Provide the (x, y) coordinate of the cell's center where the given text is located.  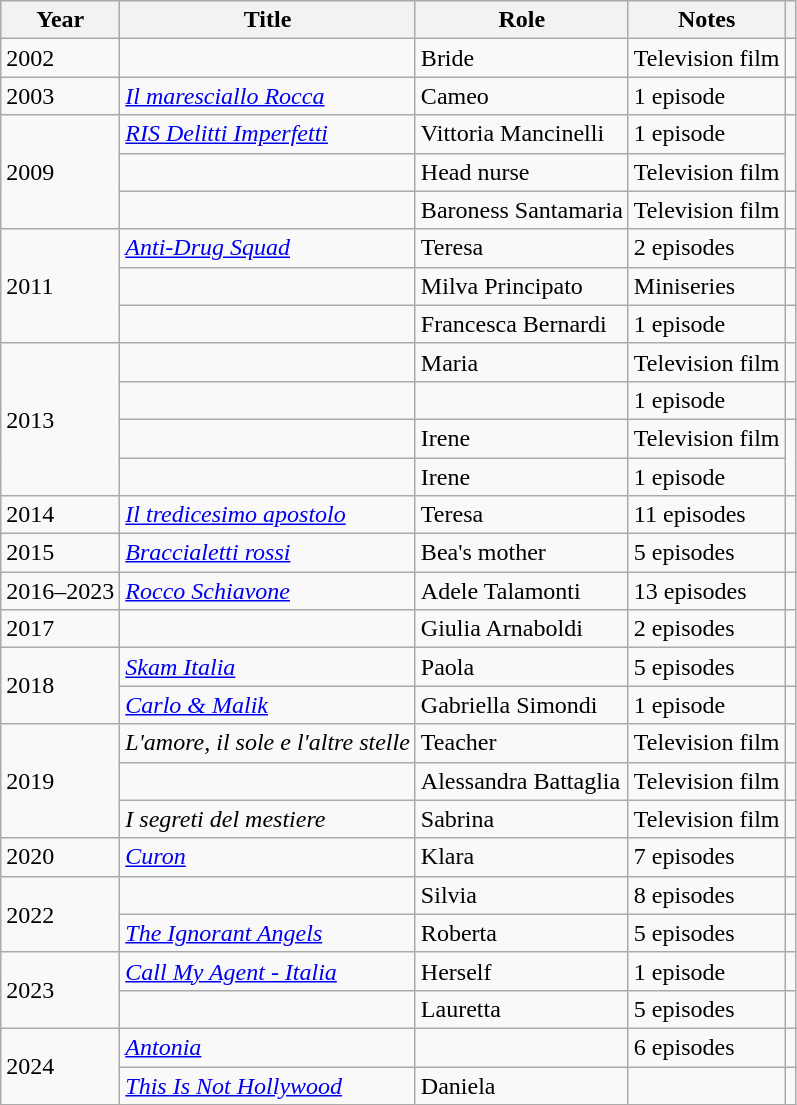
2023 (60, 990)
Skam Italia (268, 667)
Call My Agent - Italia (268, 971)
Year (60, 20)
Giulia Arnaboldi (522, 629)
Curon (268, 857)
Lauretta (522, 1009)
Bea's mother (522, 553)
Francesca Bernardi (522, 324)
Daniela (522, 1085)
RIS Delitti Imperfetti (268, 134)
L'amore, il sole e l'altre stelle (268, 743)
Baroness Santamaria (522, 210)
Herself (522, 971)
6 episodes (706, 1047)
11 episodes (706, 515)
Gabriella Simondi (522, 705)
Alessandra Battaglia (522, 781)
Antonia (268, 1047)
7 episodes (706, 857)
13 episodes (706, 591)
Klara (522, 857)
Notes (706, 20)
2002 (60, 58)
Maria (522, 362)
This Is Not Hollywood (268, 1085)
2022 (60, 914)
2013 (60, 419)
2018 (60, 686)
2003 (60, 96)
Carlo & Malik (268, 705)
2011 (60, 286)
Silvia (522, 895)
2020 (60, 857)
2017 (60, 629)
Rocco Schiavone (268, 591)
8 episodes (706, 895)
The Ignorant Angels (268, 933)
Il maresciallo Rocca (268, 96)
Miniseries (706, 286)
Roberta (522, 933)
Bride (522, 58)
Role (522, 20)
Anti-Drug Squad (268, 248)
Braccialetti rossi (268, 553)
Head nurse (522, 172)
2019 (60, 781)
2014 (60, 515)
Vittoria Mancinelli (522, 134)
2024 (60, 1066)
Title (268, 20)
Teacher (522, 743)
Cameo (522, 96)
2009 (60, 172)
2015 (60, 553)
Il tredicesimo apostolo (268, 515)
Milva Principato (522, 286)
Adele Talamonti (522, 591)
Sabrina (522, 819)
Paola (522, 667)
I segreti del mestiere (268, 819)
2016–2023 (60, 591)
